Return the [x, y] coordinate for the center point of the cell that contains the specified text.  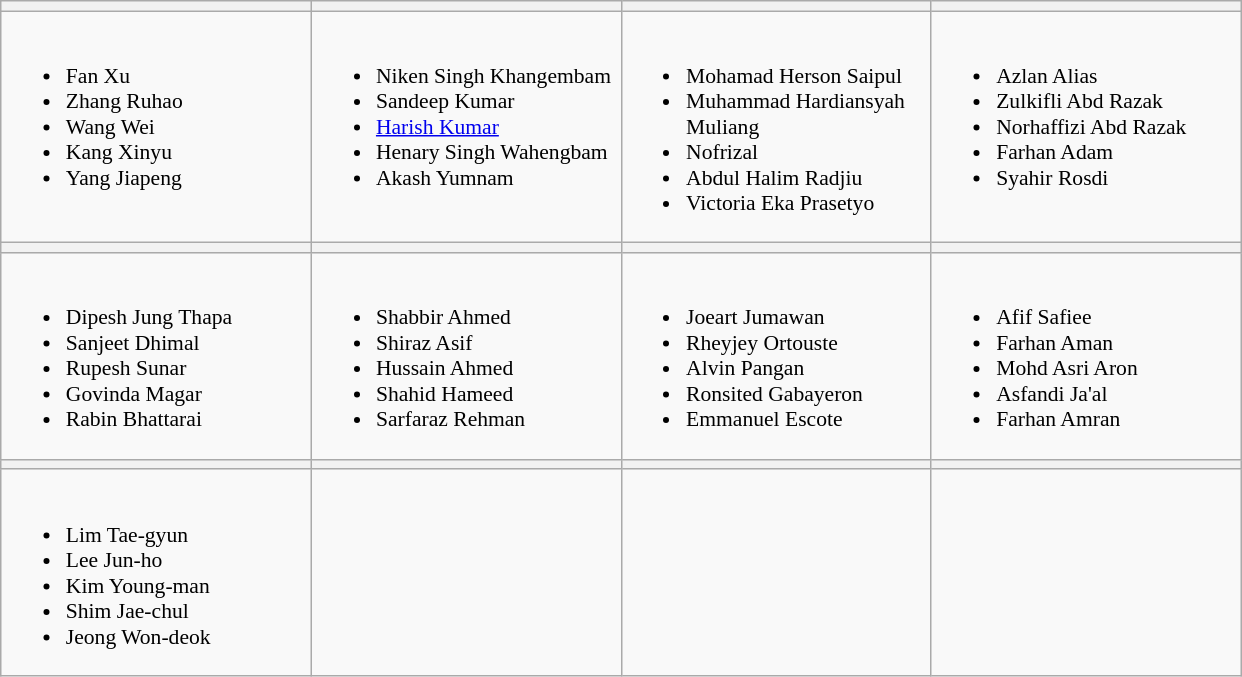
Shabbir AhmedShiraz AsifHussain AhmedShahid HameedSarfaraz Rehman [466, 356]
Azlan AliasZulkifli Abd RazakNorhaffizi Abd RazakFarhan AdamSyahir Rosdi [1086, 127]
Lim Tae-gyunLee Jun-hoKim Young-manShim Jae-chulJeong Won-deok [156, 573]
Joeart JumawanRheyjey OrtousteAlvin PanganRonsited GabayeronEmmanuel Escote [776, 356]
Afif SafieeFarhan AmanMohd Asri AronAsfandi Ja'alFarhan Amran [1086, 356]
Mohamad Herson SaipulMuhammad Hardiansyah MuliangNofrizalAbdul Halim RadjiuVictoria Eka Prasetyo [776, 127]
Fan XuZhang RuhaoWang WeiKang XinyuYang Jiapeng [156, 127]
Dipesh Jung ThapaSanjeet DhimalRupesh SunarGovinda MagarRabin Bhattarai [156, 356]
Niken Singh KhangembamSandeep KumarHarish KumarHenary Singh WahengbamAkash Yumnam [466, 127]
